Pinpoint the cell where the given text exists, returning its [X, Y] midpoint coordinate. 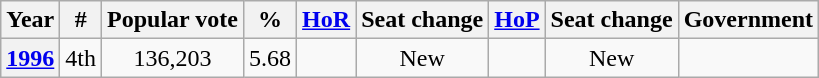
% [270, 20]
HoP [517, 20]
1996 [30, 58]
136,203 [173, 58]
5.68 [270, 58]
Government [748, 20]
Popular vote [173, 20]
Year [30, 20]
4th [81, 58]
# [81, 20]
HoR [326, 20]
